Extract the (X, Y) coordinate from the center of the cell holding the provided text.  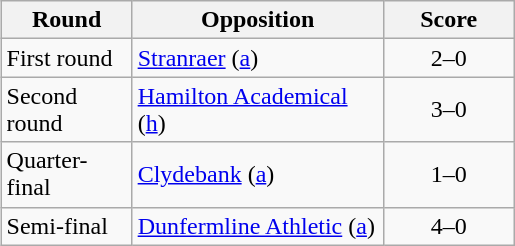
Opposition (258, 20)
Stranraer (a) (258, 58)
Dunfermline Athletic (a) (258, 226)
Quarter-final (66, 174)
Score (448, 20)
Round (66, 20)
1–0 (448, 174)
Hamilton Academical (h) (258, 110)
2–0 (448, 58)
4–0 (448, 226)
3–0 (448, 110)
Semi-final (66, 226)
Second round (66, 110)
Clydebank (a) (258, 174)
First round (66, 58)
